Capture the cell that displays the provided text and extract its [x, y] central coordinate. 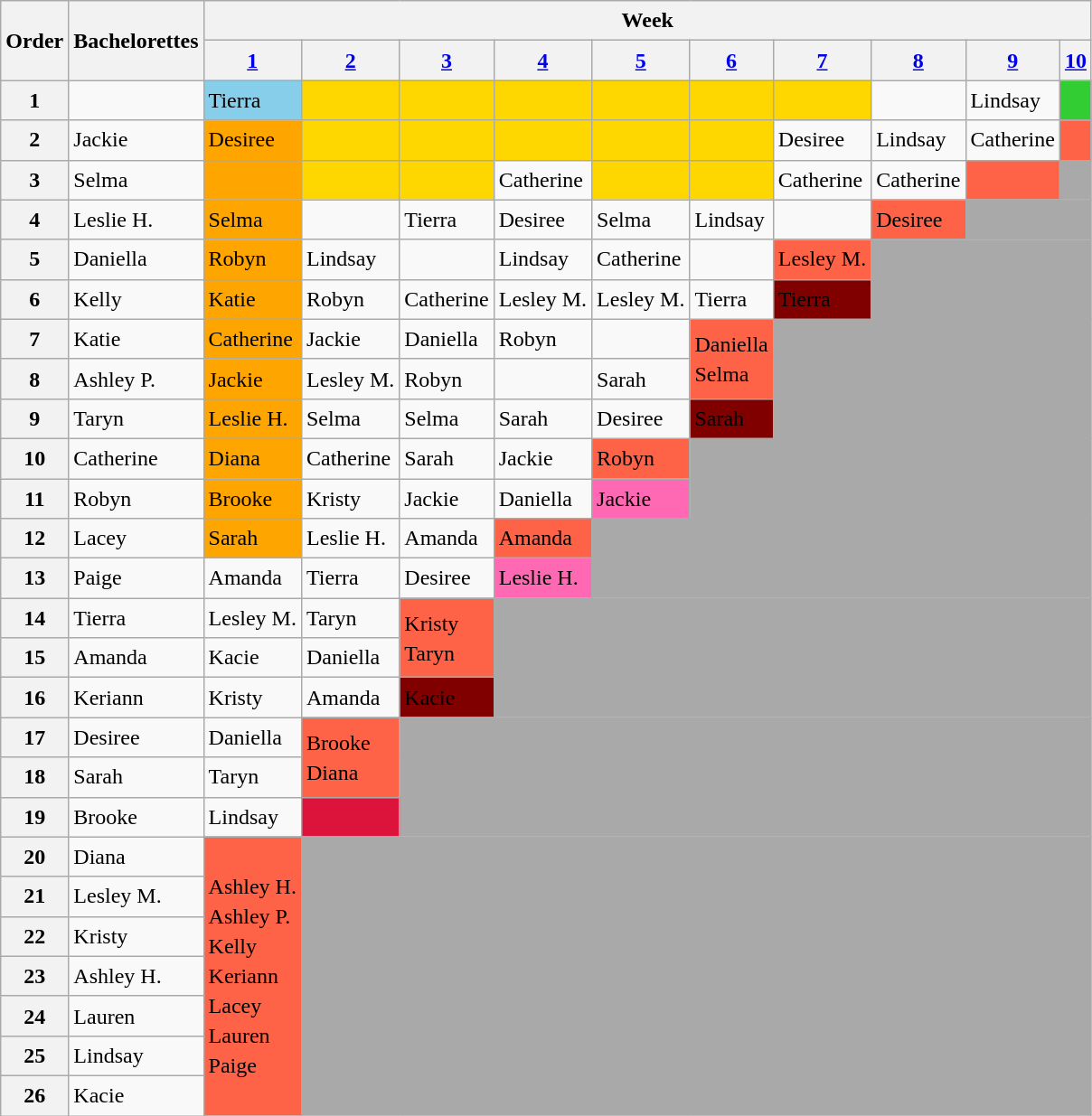
11 [34, 499]
24 [34, 1016]
15 [34, 658]
Lacey [136, 539]
17 [34, 737]
Paige [136, 578]
Lauren [136, 1016]
BrookeDiana [350, 757]
21 [34, 896]
18 [34, 777]
12 [34, 539]
19 [34, 817]
26 [34, 1095]
23 [34, 976]
Keriann [136, 698]
KristyTaryn [447, 638]
DaniellaSelma [731, 359]
Kelly [136, 299]
Bachelorettes [136, 41]
Week [647, 21]
Order [34, 41]
22 [34, 936]
Ashley H. [136, 976]
13 [34, 578]
20 [34, 857]
14 [34, 618]
25 [34, 1055]
16 [34, 698]
Ashley H.Ashley P.KellyKeriannLaceyLaurenPaige [252, 976]
Ashley P. [136, 379]
